Scan for the cell matching the given text and deliver its [X, Y] coordinate at center. 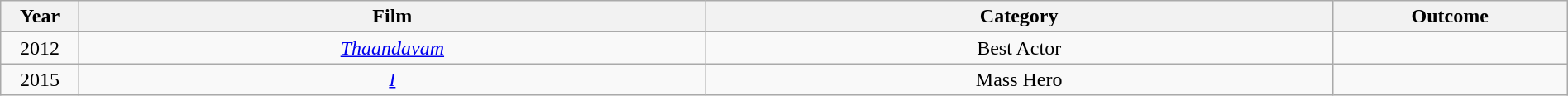
I [392, 79]
2015 [40, 79]
Year [40, 17]
Film [392, 17]
2012 [40, 48]
Thaandavam [392, 48]
Best Actor [1019, 48]
Category [1019, 17]
Mass Hero [1019, 79]
Outcome [1450, 17]
